Extract the (X, Y) coordinate from the center of the cell holding the provided text.  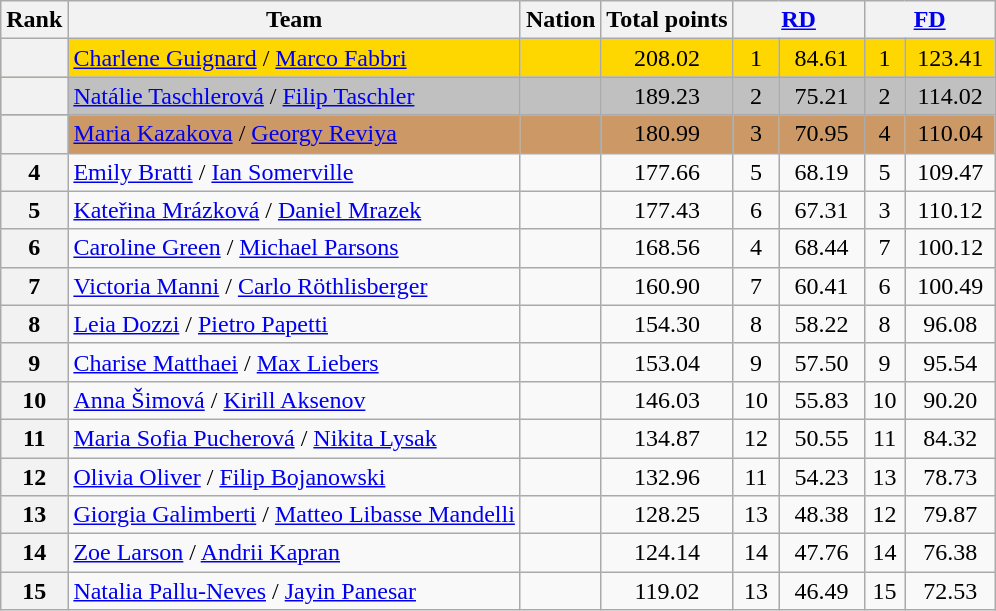
Caroline Green / Michael Parsons (294, 248)
RD (798, 20)
Kateřina Mrázková / Daniel Mrazek (294, 210)
70.95 (822, 134)
67.31 (822, 210)
78.73 (950, 477)
189.23 (667, 96)
Emily Bratti / Ian Somerville (294, 172)
Anna Šimová / Kirill Aksenov (294, 400)
Charise Matthaei / Max Liebers (294, 362)
110.04 (950, 134)
84.32 (950, 438)
168.56 (667, 248)
58.22 (822, 324)
84.61 (822, 58)
100.49 (950, 286)
110.12 (950, 210)
Charlene Guignard / Marco Fabbri (294, 58)
46.49 (822, 591)
Natalia Pallu-Neves / Jayin Panesar (294, 591)
134.87 (667, 438)
154.30 (667, 324)
72.53 (950, 591)
FD (930, 20)
119.02 (667, 591)
76.38 (950, 553)
Olivia Oliver / Filip Bojanowski (294, 477)
Giorgia Galimberti / Matteo Libasse Mandelli (294, 515)
109.47 (950, 172)
Maria Kazakova / Georgy Reviya (294, 134)
Leia Dozzi / Pietro Papetti (294, 324)
177.43 (667, 210)
Rank (34, 20)
60.41 (822, 286)
100.12 (950, 248)
79.87 (950, 515)
132.96 (667, 477)
57.50 (822, 362)
Natálie Taschlerová / Filip Taschler (294, 96)
128.25 (667, 515)
123.41 (950, 58)
Nation (560, 20)
Maria Sofia Pucherová / Nikita Lysak (294, 438)
Team (294, 20)
96.08 (950, 324)
68.19 (822, 172)
55.83 (822, 400)
Total points (667, 20)
95.54 (950, 362)
Zoe Larson / Andrii Kapran (294, 553)
180.99 (667, 134)
177.66 (667, 172)
146.03 (667, 400)
Victoria Manni / Carlo Röthlisberger (294, 286)
160.90 (667, 286)
54.23 (822, 477)
68.44 (822, 248)
50.55 (822, 438)
90.20 (950, 400)
47.76 (822, 553)
114.02 (950, 96)
48.38 (822, 515)
124.14 (667, 553)
75.21 (822, 96)
208.02 (667, 58)
153.04 (667, 362)
